Return the [x, y] coordinate for the center point of the cell that contains the specified text.  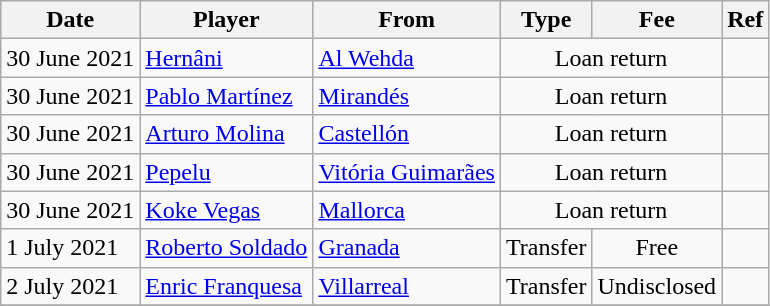
Granada [407, 248]
Castellón [407, 134]
From [407, 20]
Mallorca [407, 210]
Undisclosed [657, 286]
Vitória Guimarães [407, 172]
Free [657, 248]
Roberto Soldado [226, 248]
Pepelu [226, 172]
Ref [746, 20]
Koke Vegas [226, 210]
Hernâni [226, 58]
Type [546, 20]
Mirandés [407, 96]
1 July 2021 [70, 248]
Arturo Molina [226, 134]
Al Wehda [407, 58]
2 July 2021 [70, 286]
Player [226, 20]
Pablo Martínez [226, 96]
Date [70, 20]
Enric Franquesa [226, 286]
Fee [657, 20]
Villarreal [407, 286]
